Identify which cell holds the provided text, then report its [x, y] central coordinate. 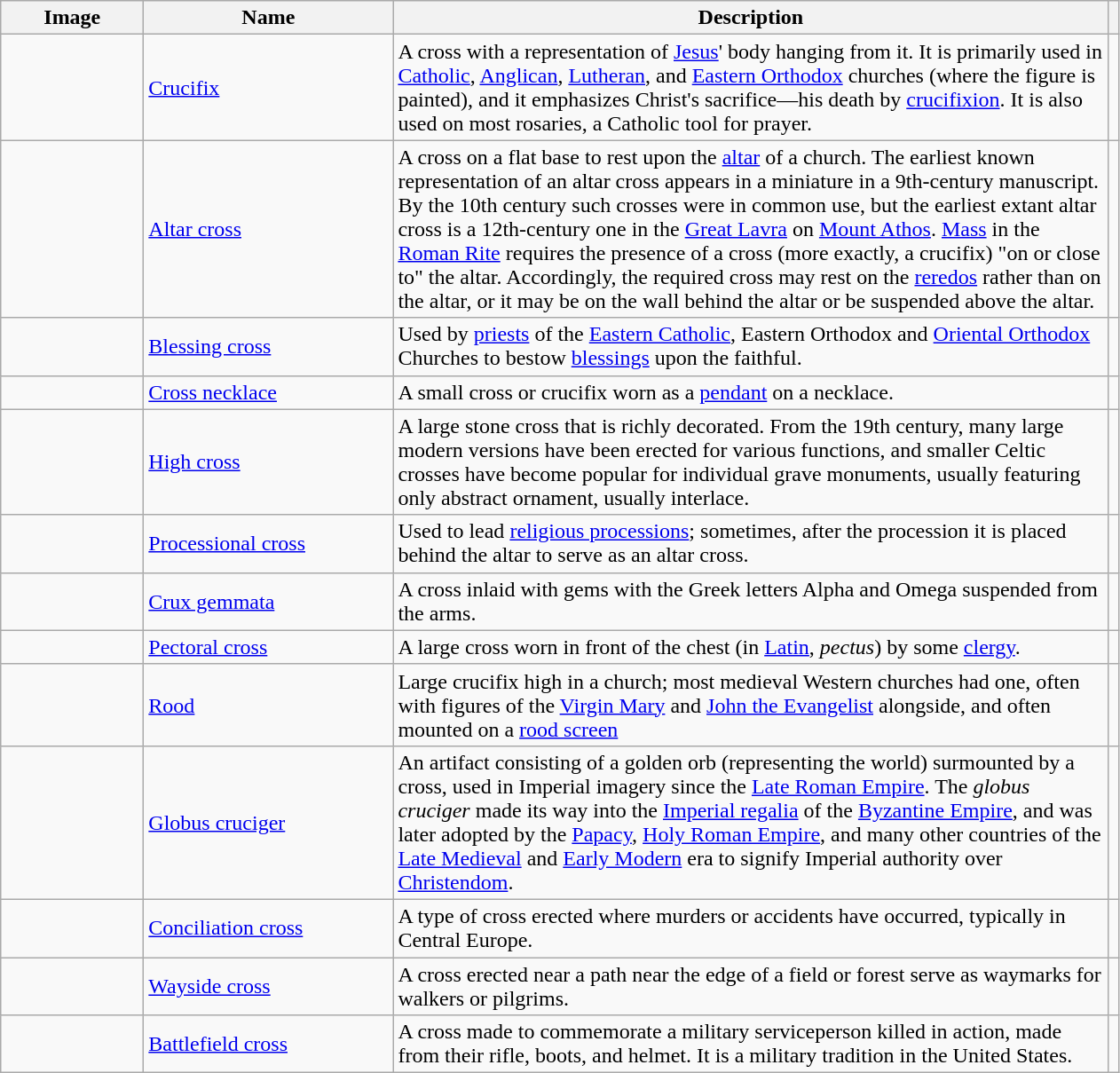
Used by priests of the Eastern Catholic, Eastern Orthodox and Oriental Orthodox Churches to bestow blessings upon the faithful. [751, 346]
Cross necklace [268, 392]
Blessing cross [268, 346]
Battlefield cross [268, 1044]
Wayside cross [268, 985]
Rood [268, 705]
High cross [268, 462]
A small cross or crucifix worn as a pendant on a necklace. [751, 392]
A cross inlaid with gems with the Greek letters Alpha and Omega suspended from the arms. [751, 602]
Pectoral cross [268, 647]
Altar cross [268, 229]
Processional cross [268, 543]
Globus cruciger [268, 822]
A large cross worn in front of the chest (in Latin, pectus) by some clergy. [751, 647]
Description [751, 18]
Crucifix [268, 87]
Crux gemmata [268, 602]
Conciliation cross [268, 928]
A cross erected near a path near the edge of a field or forest serve as waymarks for walkers or pilgrims. [751, 985]
A type of cross erected where murders or accidents have occurred, typically in Central Europe. [751, 928]
Image [73, 18]
Used to lead religious processions; sometimes, after the procession it is placed behind the altar to serve as an altar cross. [751, 543]
Name [268, 18]
